From the cell containing the given text, extract its center point as (x, y) coordinate. 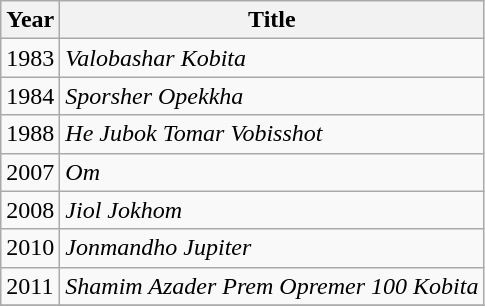
He Jubok Tomar Vobisshot (272, 134)
Shamim Azader Prem Opremer 100 Kobita (272, 286)
Jiol Jokhom (272, 210)
2008 (30, 210)
2010 (30, 248)
Jonmandho Jupiter (272, 248)
2007 (30, 172)
2011 (30, 286)
Year (30, 20)
1984 (30, 96)
1988 (30, 134)
Title (272, 20)
1983 (30, 58)
Om (272, 172)
Sporsher Opekkha (272, 96)
Valobashar Kobita (272, 58)
